Search for the cell housing the specified text and yield its [x, y] center coordinate. 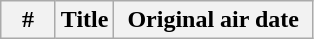
Original air date [214, 20]
Title [84, 20]
# [28, 20]
